Return the [x, y] coordinate for the center point of the cell that contains the specified text.  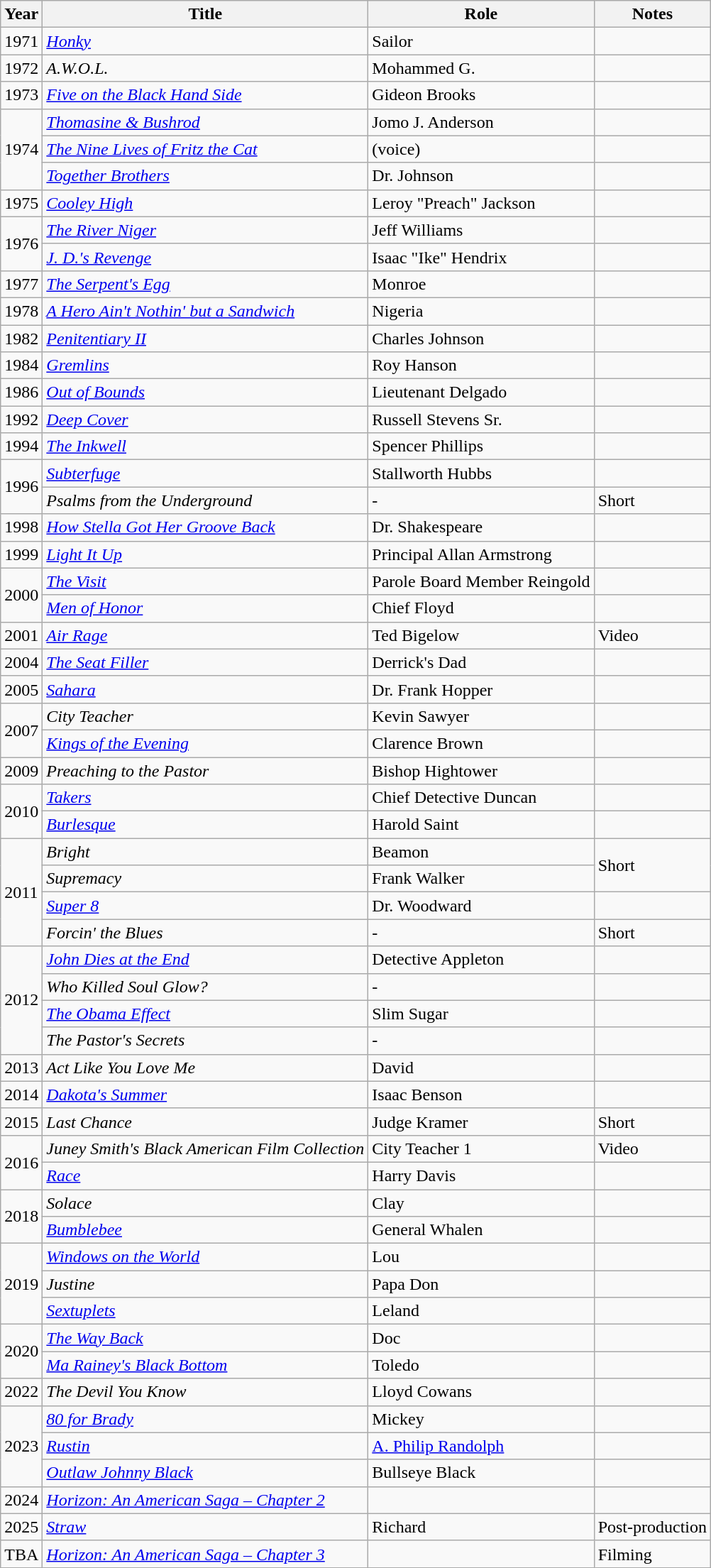
1978 [21, 311]
City Teacher [206, 716]
2001 [21, 635]
Isaac Benson [481, 1095]
City Teacher 1 [481, 1148]
The Inkwell [206, 446]
Filming [652, 1554]
Lou [481, 1257]
Derrick's Dad [481, 662]
The Seat Filler [206, 662]
A.W.O.L. [206, 68]
2016 [21, 1162]
Super 8 [206, 906]
The Way Back [206, 1338]
Jeff Williams [481, 230]
2011 [21, 892]
Thomasine & Bushrod [206, 122]
General Whalen [481, 1230]
Gremlins [206, 366]
The Pastor's Secrets [206, 1041]
A. Philip Randolph [481, 1446]
1986 [21, 393]
Toledo [481, 1365]
Harry Davis [481, 1175]
Sahara [206, 689]
1982 [21, 339]
2022 [21, 1392]
Out of Bounds [206, 393]
2009 [21, 770]
John Dies at the End [206, 960]
Ma Rainey's Black Bottom [206, 1365]
The Nine Lives of Fritz the Cat [206, 149]
1974 [21, 149]
Harold Saint [481, 825]
Year [21, 14]
Papa Don [481, 1284]
Chief Detective Duncan [481, 798]
2013 [21, 1068]
The Obama Effect [206, 1014]
Chief Floyd [481, 608]
Dr. Shakespeare [481, 527]
Notes [652, 14]
1996 [21, 487]
Role [481, 14]
Charles Johnson [481, 339]
Post-production [652, 1527]
Dr. Frank Hopper [481, 689]
Juney Smith's Black American Film Collection [206, 1148]
Honky [206, 41]
1994 [21, 446]
Clarence Brown [481, 743]
Dakota's Summer [206, 1095]
Forcin' the Blues [206, 933]
Frank Walker [481, 879]
Russell Stevens Sr. [481, 420]
Air Rage [206, 635]
Principal Allan Armstrong [481, 554]
TBA [21, 1554]
Beamon [481, 852]
2000 [21, 595]
Justine [206, 1284]
David [481, 1068]
Stallworth Hubbs [481, 473]
Dr. Woodward [481, 906]
The River Niger [206, 230]
Together Brothers [206, 176]
Subterfuge [206, 473]
Spencer Phillips [481, 446]
Gideon Brooks [481, 95]
2024 [21, 1500]
2012 [21, 1000]
How Stella Got Her Groove Back [206, 527]
Title [206, 14]
Windows on the World [206, 1257]
Sextuplets [206, 1311]
Sailor [481, 41]
Psalms from the Underground [206, 500]
Slim Sugar [481, 1014]
1971 [21, 41]
Supremacy [206, 879]
Kevin Sawyer [481, 716]
2004 [21, 662]
2015 [21, 1122]
2005 [21, 689]
80 for Brady [206, 1419]
2014 [21, 1095]
Bright [206, 852]
Bumblebee [206, 1230]
Burlesque [206, 825]
Takers [206, 798]
Preaching to the Pastor [206, 770]
1992 [21, 420]
Race [206, 1175]
The Devil You Know [206, 1392]
The Visit [206, 581]
1973 [21, 95]
Outlaw Johnny Black [206, 1473]
Bullseye Black [481, 1473]
2025 [21, 1527]
2018 [21, 1217]
Ted Bigelow [481, 635]
Kings of the Evening [206, 743]
Deep Cover [206, 420]
Detective Appleton [481, 960]
Light It Up [206, 554]
Mohammed G. [481, 68]
Men of Honor [206, 608]
2023 [21, 1446]
Last Chance [206, 1122]
Lieutenant Delgado [481, 393]
Dr. Johnson [481, 176]
2007 [21, 730]
Five on the Black Hand Side [206, 95]
Horizon: An American Saga – Chapter 3 [206, 1554]
1984 [21, 366]
The Serpent's Egg [206, 284]
Act Like You Love Me [206, 1068]
Penitentiary II [206, 339]
Roy Hanson [481, 366]
(voice) [481, 149]
A Hero Ain't Nothin' but a Sandwich [206, 311]
1977 [21, 284]
Cooley High [206, 203]
2019 [21, 1284]
J. D.'s Revenge [206, 257]
Rustin [206, 1446]
Bishop Hightower [481, 770]
2020 [21, 1352]
Straw [206, 1527]
Isaac "Ike" Hendrix [481, 257]
1976 [21, 243]
1999 [21, 554]
Nigeria [481, 311]
Doc [481, 1338]
Lloyd Cowans [481, 1392]
Solace [206, 1203]
1998 [21, 527]
Mickey [481, 1419]
Jomo J. Anderson [481, 122]
Leroy "Preach" Jackson [481, 203]
Who Killed Soul Glow? [206, 987]
Judge Kramer [481, 1122]
Horizon: An American Saga – Chapter 2 [206, 1500]
Parole Board Member Reingold [481, 581]
1975 [21, 203]
2010 [21, 811]
Richard [481, 1527]
Clay [481, 1203]
Leland [481, 1311]
1972 [21, 68]
Monroe [481, 284]
